Determine the [x, y] coordinate at the center of the cell enclosing the given text.  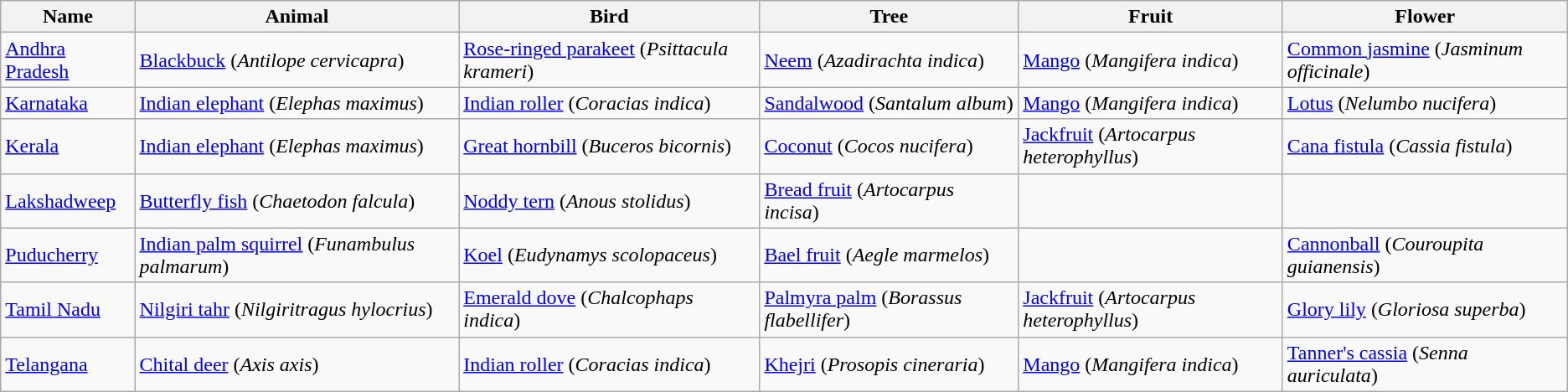
Bread fruit (Artocarpus incisa) [890, 201]
Lakshadweep [68, 201]
Flower [1425, 17]
Lotus (Nelumbo nucifera) [1425, 103]
Cannonball (Couroupita guianensis) [1425, 255]
Sandalwood (Santalum album) [890, 103]
Koel (Eudynamys scolopaceus) [610, 255]
Blackbuck (Antilope cervicapra) [297, 60]
Tanner's cassia (Senna auriculata) [1425, 364]
Common jasmine (Jasminum officinale) [1425, 60]
Kerala [68, 146]
Noddy tern (Anous stolidus) [610, 201]
Name [68, 17]
Cana fistula (Cassia fistula) [1425, 146]
Emerald dove (Chalcophaps indica) [610, 310]
Great hornbill (Buceros bicornis) [610, 146]
Coconut (Cocos nucifera) [890, 146]
Glory lily (Gloriosa superba) [1425, 310]
Neem (Azadirachta indica) [890, 60]
Palmyra palm (Borassus flabellifer) [890, 310]
Butterfly fish (Chaetodon falcula) [297, 201]
Bird [610, 17]
Puducherry [68, 255]
Rose-ringed parakeet (Psittacula krameri) [610, 60]
Andhra Pradesh [68, 60]
Tamil Nadu [68, 310]
Khejri (Prosopis cineraria) [890, 364]
Bael fruit (Aegle marmelos) [890, 255]
Animal [297, 17]
Chital deer (Axis axis) [297, 364]
Karnataka [68, 103]
Nilgiri tahr (Nilgiritragus hylocrius) [297, 310]
Fruit [1151, 17]
Indian palm squirrel (Funambulus palmarum) [297, 255]
Tree [890, 17]
Telangana [68, 364]
